Return [x, y] of the center of cell containing provided text 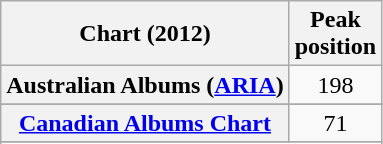
71 [335, 123]
198 [335, 85]
Canadian Albums Chart [145, 123]
Peakposition [335, 34]
Chart (2012) [145, 34]
Australian Albums (ARIA) [145, 85]
